For the text-containing cell, return its midpoint in (X, Y) coordinate format. 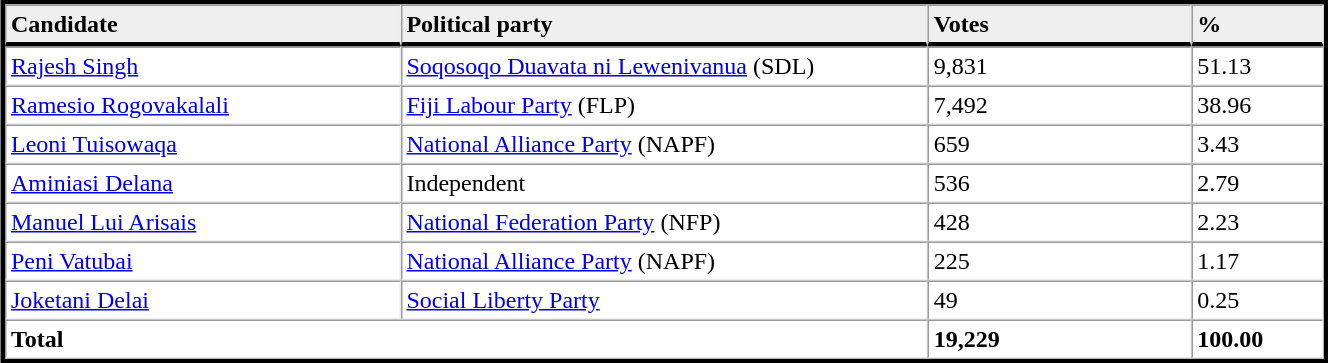
536 (1060, 184)
Rajesh Singh (202, 66)
0.25 (1257, 300)
19,229 (1060, 340)
Peni Vatubai (202, 262)
659 (1060, 144)
2.79 (1257, 184)
2.23 (1257, 222)
9,831 (1060, 66)
Votes (1060, 25)
49 (1060, 300)
51.13 (1257, 66)
Independent (664, 184)
Aminiasi Delana (202, 184)
Manuel Lui Arisais (202, 222)
225 (1060, 262)
% (1257, 25)
1.17 (1257, 262)
National Federation Party (NFP) (664, 222)
Soqosoqo Duavata ni Lewenivanua (SDL) (664, 66)
Leoni Tuisowaqa (202, 144)
Total (466, 340)
3.43 (1257, 144)
Fiji Labour Party (FLP) (664, 106)
7,492 (1060, 106)
Candidate (202, 25)
428 (1060, 222)
100.00 (1257, 340)
Social Liberty Party (664, 300)
Joketani Delai (202, 300)
38.96 (1257, 106)
Political party (664, 25)
Ramesio Rogovakalali (202, 106)
